For the text-containing cell, return its midpoint in [x, y] coordinate format. 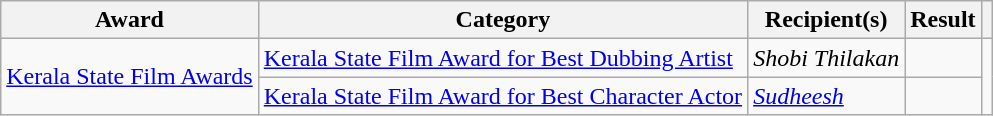
Shobi Thilakan [826, 58]
Kerala State Film Award for Best Dubbing Artist [502, 58]
Sudheesh [826, 96]
Result [943, 20]
Kerala State Film Award for Best Character Actor [502, 96]
Category [502, 20]
Kerala State Film Awards [130, 77]
Award [130, 20]
Recipient(s) [826, 20]
